Capture the cell that displays the provided text and extract its [X, Y] central coordinate. 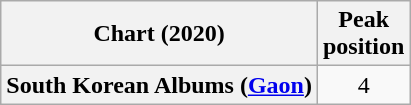
Peakposition [363, 34]
4 [363, 85]
South Korean Albums (Gaon) [160, 85]
Chart (2020) [160, 34]
